Determine the (X, Y) coordinate at the center of the cell enclosing the given text.  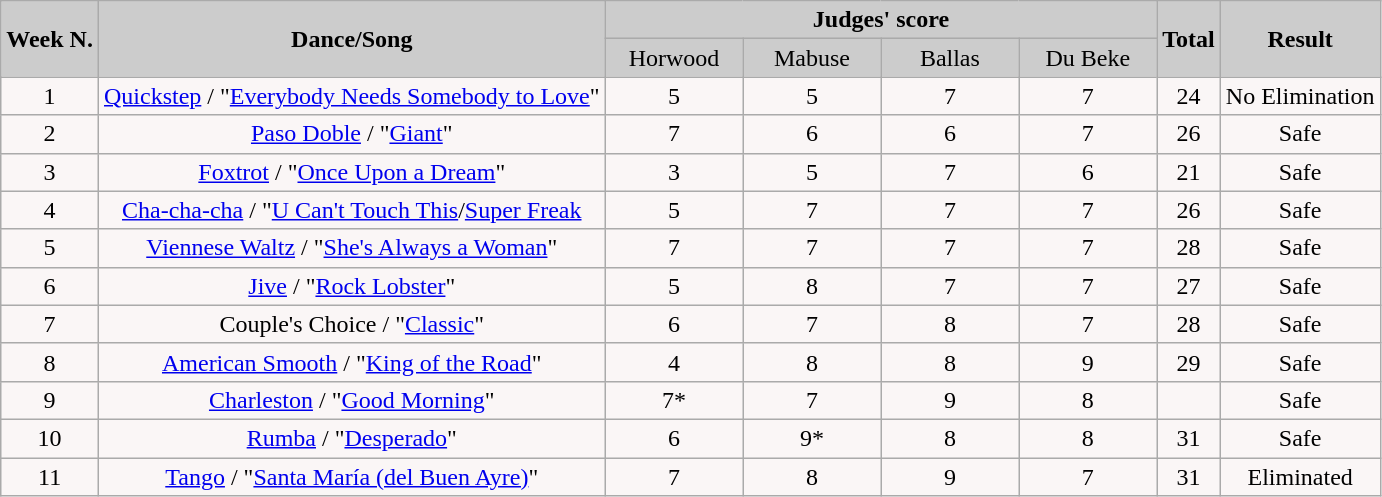
29 (1189, 362)
Viennese Waltz / "She's Always a Woman" (352, 248)
American Smooth / "King of the Road" (352, 362)
Total (1189, 39)
1 (50, 96)
Cha-cha-cha / "U Can't Touch This/Super Freak (352, 210)
21 (1189, 172)
27 (1189, 286)
Horwood (674, 58)
Foxtrot / "Once Upon a Dream" (352, 172)
No Elimination (1300, 96)
Result (1300, 39)
Week N. (50, 39)
11 (50, 477)
2 (50, 134)
Ballas (950, 58)
Rumba / "Desperado" (352, 438)
10 (50, 438)
24 (1189, 96)
Charleston / "Good Morning" (352, 400)
Paso Doble / "Giant" (352, 134)
Quickstep / "Everybody Needs Somebody to Love" (352, 96)
Eliminated (1300, 477)
Dance/Song (352, 39)
Judges' score (881, 20)
Tango / "Santa María (del Buen Ayre)" (352, 477)
Du Beke (1088, 58)
Jive / "Rock Lobster" (352, 286)
Mabuse (812, 58)
9* (812, 438)
7* (674, 400)
Couple's Choice / "Classic" (352, 324)
